Return the (X, Y) coordinate for the center point of the cell that contains the specified text.  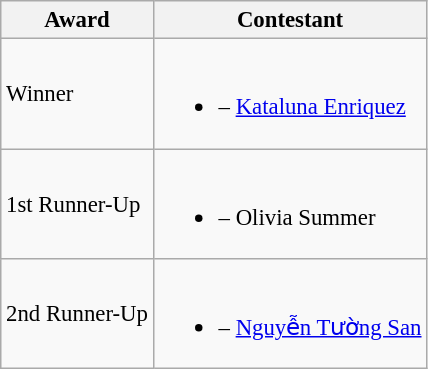
2nd Runner-Up (78, 314)
– Olivia Summer (290, 204)
Contestant (290, 20)
– Nguyễn Tường San (290, 314)
Award (78, 20)
Winner (78, 94)
– Kataluna Enriquez (290, 94)
1st Runner-Up (78, 204)
